Extract the (x, y) coordinate from the center of the cell holding the provided text.  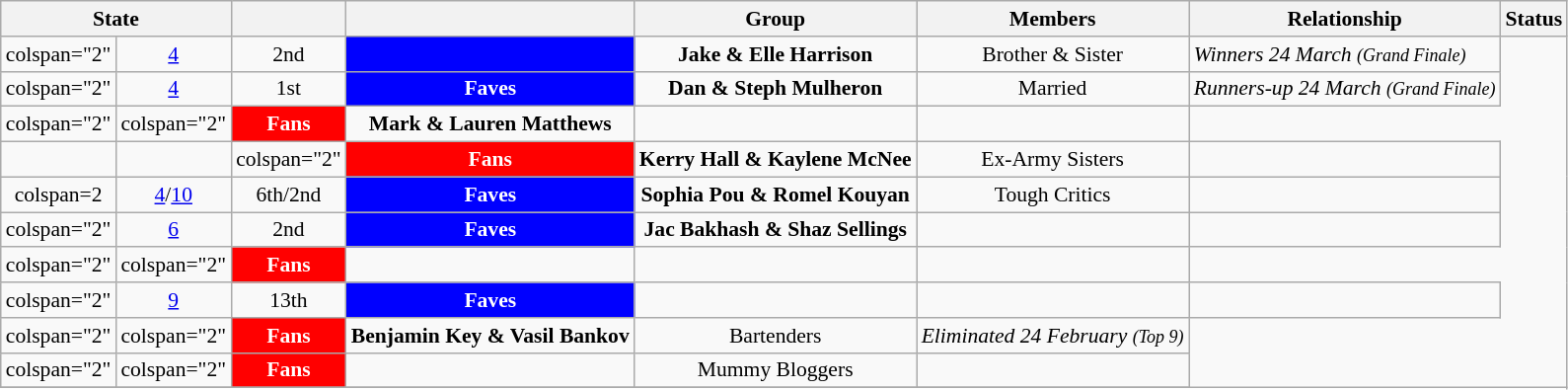
Brother & Sister (1053, 54)
Bartenders (776, 336)
Married (1053, 89)
9 (174, 300)
Status (1534, 19)
Tough Critics (1053, 195)
Benjamin Key & Vasil Bankov (490, 336)
Relationship (1345, 19)
4/10 (174, 195)
Ex-Army Sisters (1053, 160)
Sophia Pou & Romel Kouyan (776, 195)
Kerry Hall & Kaylene McNee (776, 160)
Dan & Steph Mulheron (776, 89)
6 (174, 230)
Eliminated 24 February (Top 9) (1053, 336)
Winners 24 March (Grand Finale) (1345, 54)
1st (288, 89)
Group (776, 19)
Mark & Lauren Matthews (490, 124)
colspan=2 (59, 195)
13th (288, 300)
Runners-up 24 March (Grand Finale) (1345, 89)
Jac Bakhash & Shaz Sellings (776, 230)
Members (1053, 19)
6th/2nd (288, 195)
Jake & Elle Harrison (776, 54)
Mummy Bloggers (776, 370)
State (116, 19)
